Capture the cell that displays the provided text and extract its [x, y] central coordinate. 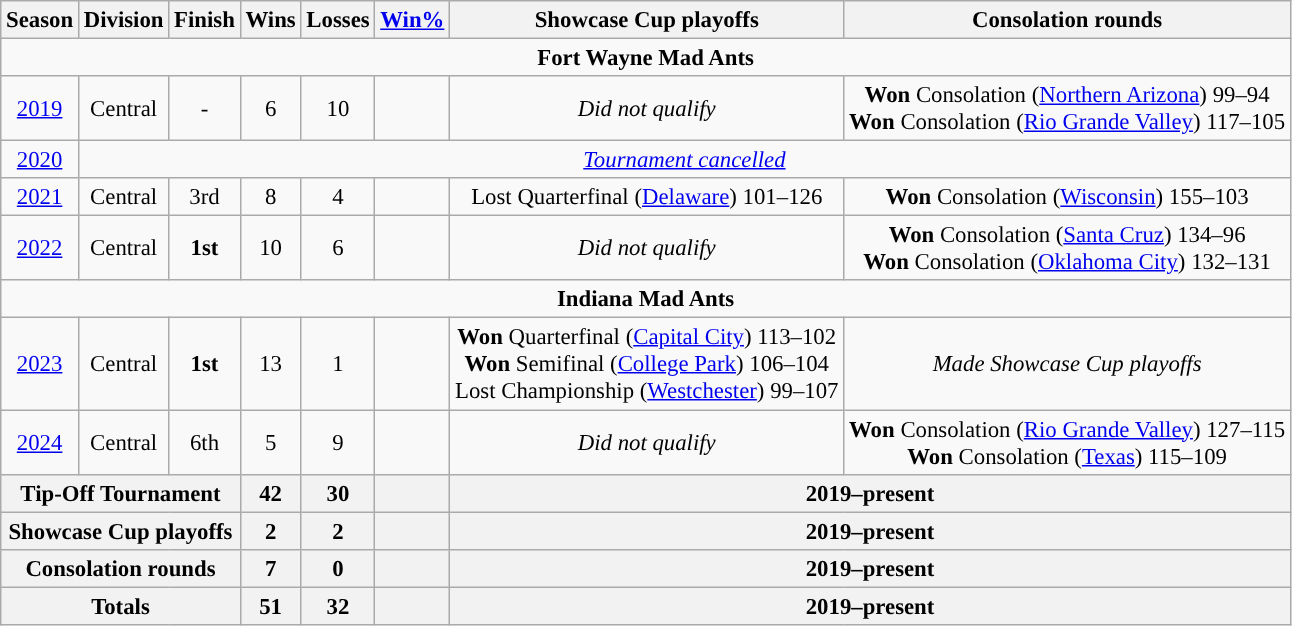
2020 [40, 160]
1 [338, 364]
Won Consolation (Rio Grande Valley) 127–115Won Consolation (Texas) 115–109 [1068, 442]
30 [338, 493]
2023 [40, 364]
Won Consolation (Santa Cruz) 134–96Won Consolation (Oklahoma City) 132–131 [1068, 248]
Tournament cancelled [684, 160]
2022 [40, 248]
Made Showcase Cup playoffs [1068, 364]
Tip-Off Tournament [120, 493]
Lost Quarterfinal (Delaware) 101–126 [647, 197]
6th [204, 442]
3rd [204, 197]
51 [270, 606]
Won Quarterfinal (Capital City) 113–102Won Semifinal (College Park) 106–104Lost Championship (Westchester) 99–107 [647, 364]
Indiana Mad Ants [646, 299]
2024 [40, 442]
Finish [204, 20]
4 [338, 197]
Win% [412, 20]
Totals [120, 606]
Won Consolation (Northern Arizona) 99–94Won Consolation (Rio Grande Valley) 117–105 [1068, 108]
7 [270, 568]
32 [338, 606]
5 [270, 442]
42 [270, 493]
13 [270, 364]
Season [40, 20]
0 [338, 568]
2021 [40, 197]
Won Consolation (Wisconsin) 155–103 [1068, 197]
8 [270, 197]
Wins [270, 20]
2019 [40, 108]
Division [123, 20]
Fort Wayne Mad Ants [646, 58]
9 [338, 442]
Losses [338, 20]
- [204, 108]
